Capture the cell that displays the provided text and extract its [x, y] central coordinate. 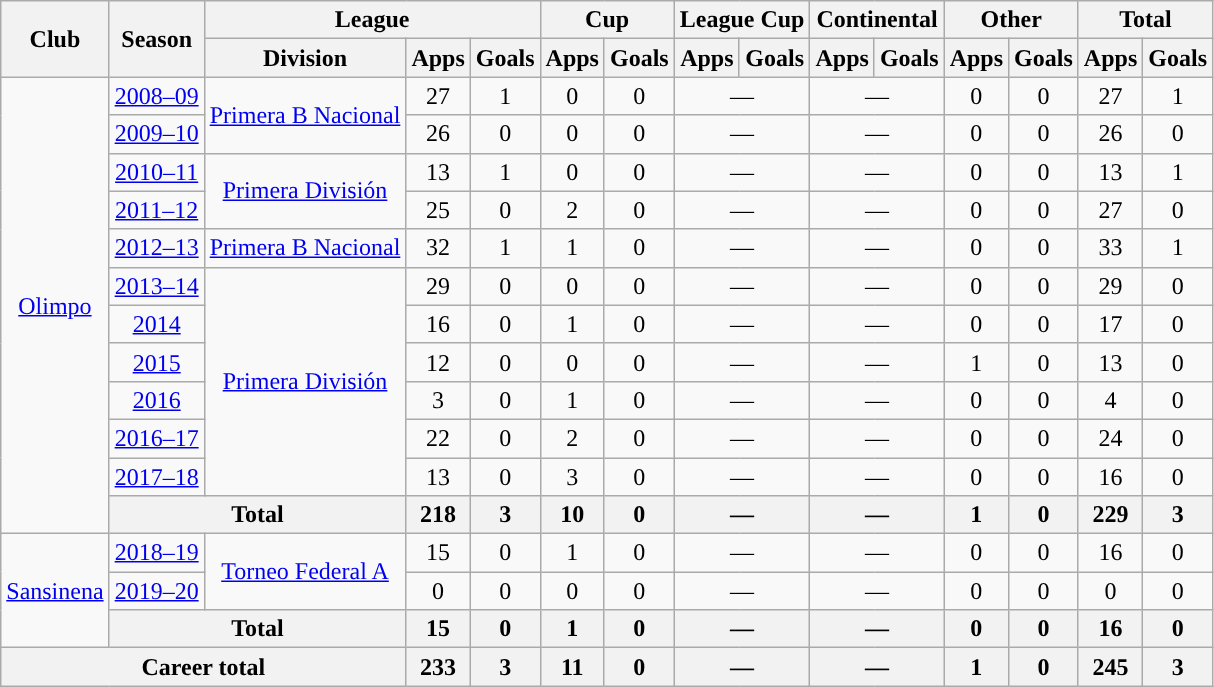
League [372, 20]
24 [1110, 438]
17 [1110, 324]
22 [438, 438]
2012–13 [156, 248]
2016–17 [156, 438]
2011–12 [156, 210]
10 [572, 515]
Sansinena [55, 591]
2019–20 [156, 591]
229 [1110, 515]
218 [438, 515]
2009–10 [156, 134]
2008–09 [156, 96]
2014 [156, 324]
Season [156, 39]
Continental [877, 20]
25 [438, 210]
Olimpo [55, 306]
233 [438, 667]
Torneo Federal A [305, 572]
Career total [204, 667]
4 [1110, 400]
32 [438, 248]
League Cup [742, 20]
2018–19 [156, 553]
12 [438, 362]
2013–14 [156, 286]
Club [55, 39]
2015 [156, 362]
33 [1110, 248]
Other [1011, 20]
2017–18 [156, 477]
2010–11 [156, 172]
11 [572, 667]
245 [1110, 667]
Cup [607, 20]
Division [305, 58]
2016 [156, 400]
